Provide the [X, Y] coordinate of the cell's center where the given text is located.  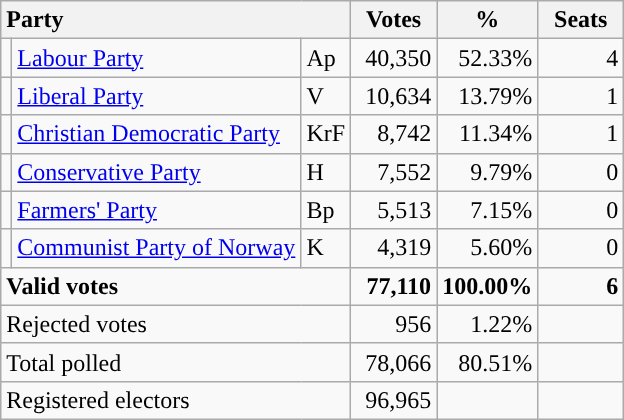
100.00% [488, 286]
6 [581, 286]
Registered electors [176, 400]
Rejected votes [176, 324]
77,110 [394, 286]
Valid votes [176, 286]
96,965 [394, 400]
Liberal Party [156, 96]
Ap [326, 58]
Communist Party of Norway [156, 248]
40,350 [394, 58]
52.33% [488, 58]
1.22% [488, 324]
4,319 [394, 248]
Seats [581, 20]
V [326, 96]
7.15% [488, 210]
Votes [394, 20]
Total polled [176, 362]
4 [581, 58]
7,552 [394, 172]
Labour Party [156, 58]
Bp [326, 210]
H [326, 172]
78,066 [394, 362]
10,634 [394, 96]
Farmers' Party [156, 210]
Christian Democratic Party [156, 134]
5,513 [394, 210]
13.79% [488, 96]
11.34% [488, 134]
Conservative Party [156, 172]
956 [394, 324]
5.60% [488, 248]
9.79% [488, 172]
80.51% [488, 362]
8,742 [394, 134]
K [326, 248]
KrF [326, 134]
Party [176, 20]
% [488, 20]
